Return the (X, Y) coordinate for the center point of the cell that contains the specified text.  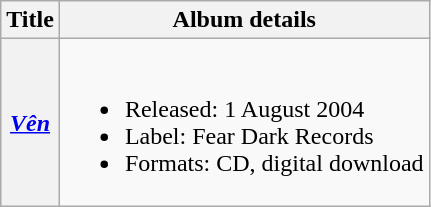
Title (30, 20)
Released: 1 August 2004Label: Fear Dark RecordsFormats: CD, digital download (244, 122)
Vên (30, 122)
Album details (244, 20)
